Return the (X, Y) coordinate for the center point of the cell that contains the specified text.  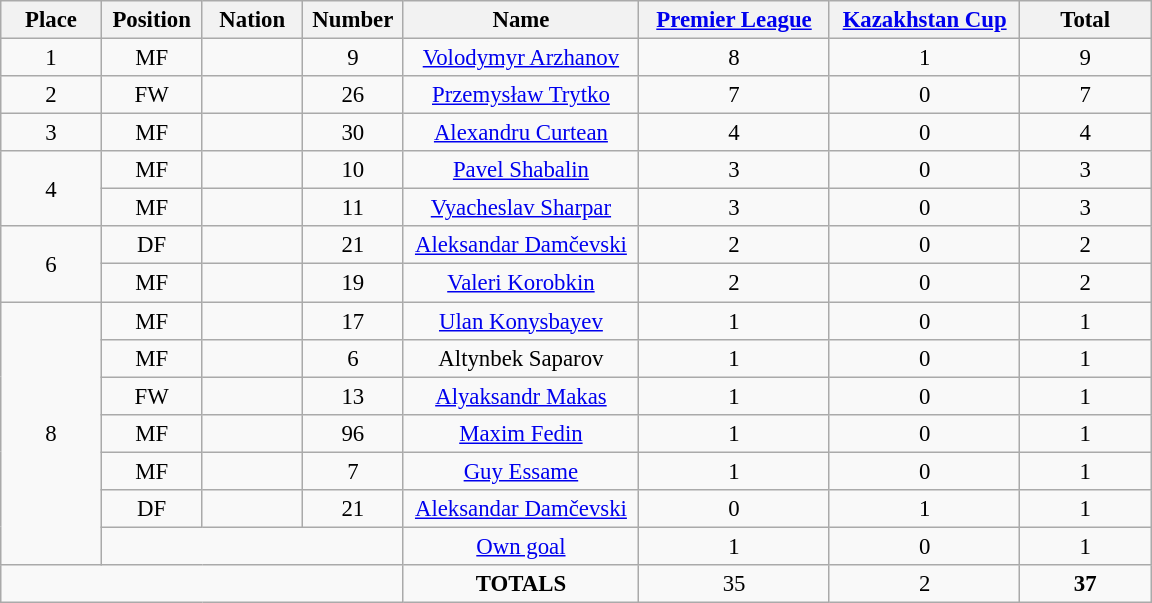
13 (354, 396)
Kazakhstan Cup (924, 20)
Name (521, 20)
Ulan Konysbayev (521, 321)
Volodymyr Arzhanov (521, 58)
26 (354, 95)
96 (354, 433)
Nation (252, 20)
11 (354, 208)
30 (354, 133)
Number (354, 20)
Przemysław Trytko (521, 95)
37 (1086, 584)
Alexandru Curtean (521, 133)
Maxim Fedin (521, 433)
Altynbek Saparov (521, 358)
35 (734, 584)
Vyacheslav Sharpar (521, 208)
17 (354, 321)
TOTALS (521, 584)
Total (1086, 20)
Alyaksandr Makas (521, 396)
10 (354, 170)
Valeri Korobkin (521, 283)
Pavel Shabalin (521, 170)
19 (354, 283)
Place (52, 20)
Position (152, 20)
Guy Essame (521, 471)
Premier League (734, 20)
Own goal (521, 546)
